Detect which cell encompasses the target text, then output its (X, Y) center coordinate. 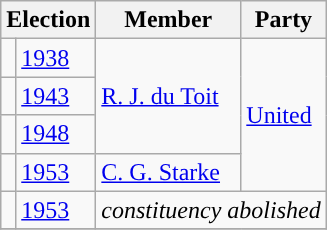
constituency abolished (211, 210)
Party (284, 20)
R. J. du Toit (168, 96)
1948 (56, 134)
1943 (56, 96)
C. G. Starke (168, 172)
Election (48, 20)
Member (168, 20)
United (284, 115)
1938 (56, 58)
